Return the [x, y] coordinate for the center point of the cell that contains the specified text.  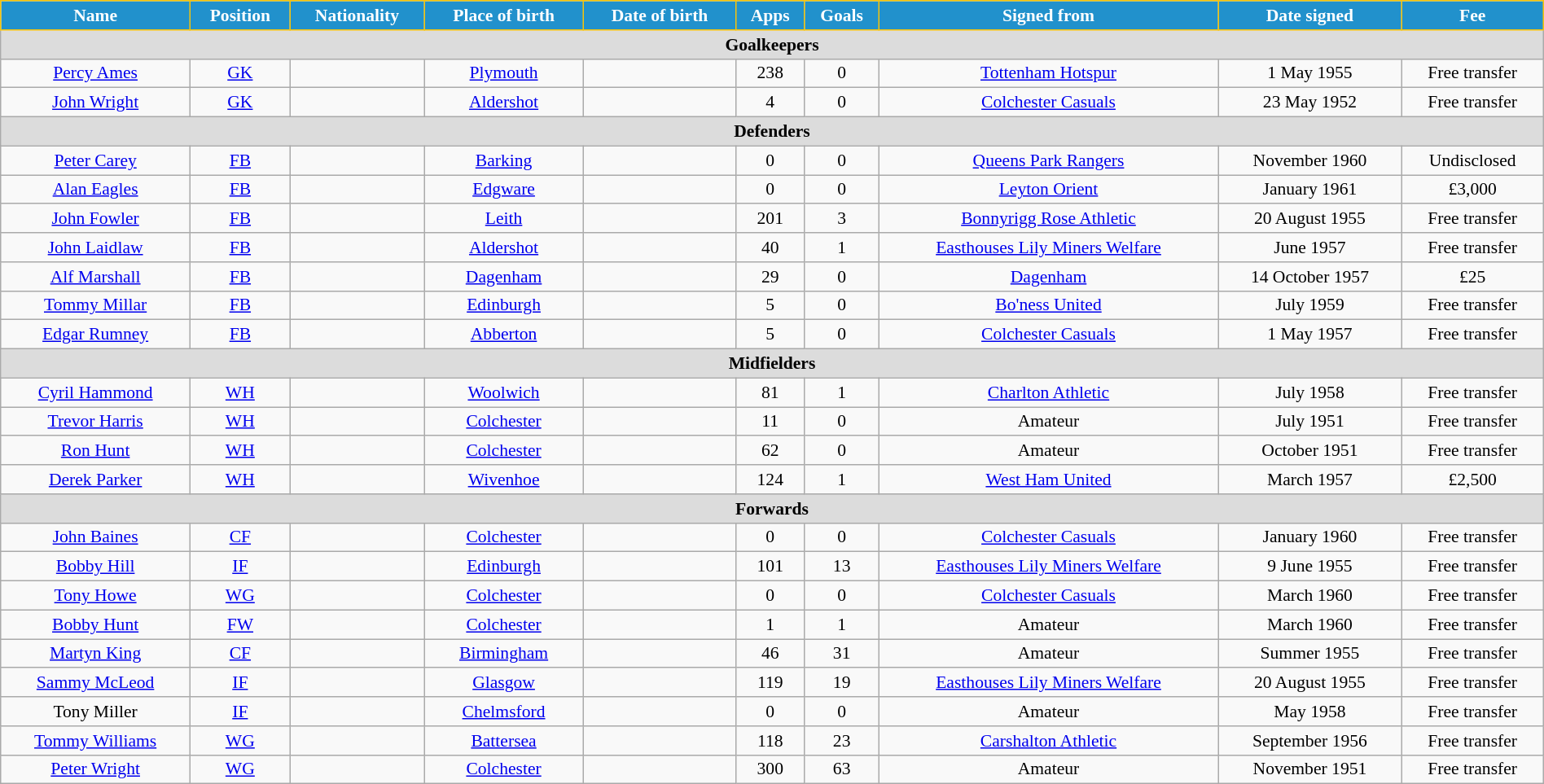
Woolwich [504, 392]
Goalkeepers [772, 45]
John Fowler [96, 219]
£2,500 [1472, 480]
Bonnyrigg Rose Athletic [1048, 219]
Abberton [504, 335]
1 May 1957 [1309, 335]
40 [770, 247]
West Ham United [1048, 480]
Date of birth [660, 15]
Tony Howe [96, 596]
118 [770, 741]
124 [770, 480]
September 1956 [1309, 741]
Cyril Hammond [96, 392]
Alan Eagles [96, 190]
Bobby Hill [96, 567]
Birmingham [504, 654]
Plymouth [504, 73]
Leith [504, 219]
1 May 1955 [1309, 73]
July 1951 [1309, 422]
Edgar Rumney [96, 335]
Bo'ness United [1048, 305]
Tottenham Hotspur [1048, 73]
Undisclosed [1472, 160]
June 1957 [1309, 247]
Barking [504, 160]
Glasgow [504, 683]
63 [842, 769]
Leyton Orient [1048, 190]
101 [770, 567]
9 June 1955 [1309, 567]
Midfielders [772, 364]
62 [770, 451]
November 1960 [1309, 160]
July 1958 [1309, 392]
31 [842, 654]
14 October 1957 [1309, 277]
Tommy Millar [96, 305]
John Laidlaw [96, 247]
Forwards [772, 509]
January 1960 [1309, 537]
Trevor Harris [96, 422]
Carshalton Athletic [1048, 741]
Name [96, 15]
Tommy Williams [96, 741]
March 1957 [1309, 480]
4 [770, 103]
23 May 1952 [1309, 103]
October 1951 [1309, 451]
Charlton Athletic [1048, 392]
John Baines [96, 537]
29 [770, 277]
13 [842, 567]
201 [770, 219]
Signed from [1048, 15]
Summer 1955 [1309, 654]
Alf Marshall [96, 277]
11 [770, 422]
£3,000 [1472, 190]
Percy Ames [96, 73]
Chelmsford [504, 712]
Nationality [357, 15]
Battersea [504, 741]
300 [770, 769]
Tony Miller [96, 712]
Position [239, 15]
46 [770, 654]
November 1951 [1309, 769]
Peter Carey [96, 160]
Wivenhoe [504, 480]
238 [770, 73]
Goals [842, 15]
Place of birth [504, 15]
Date signed [1309, 15]
FW [239, 624]
81 [770, 392]
Defenders [772, 132]
Queens Park Rangers [1048, 160]
Bobby Hunt [96, 624]
Edgware [504, 190]
May 1958 [1309, 712]
119 [770, 683]
Ron Hunt [96, 451]
John Wright [96, 103]
Fee [1472, 15]
19 [842, 683]
Derek Parker [96, 480]
£25 [1472, 277]
Peter Wright [96, 769]
Apps [770, 15]
3 [842, 219]
Sammy McLeod [96, 683]
January 1961 [1309, 190]
Martyn King [96, 654]
July 1959 [1309, 305]
23 [842, 741]
